For the text-containing cell, return its midpoint in (x, y) coordinate format. 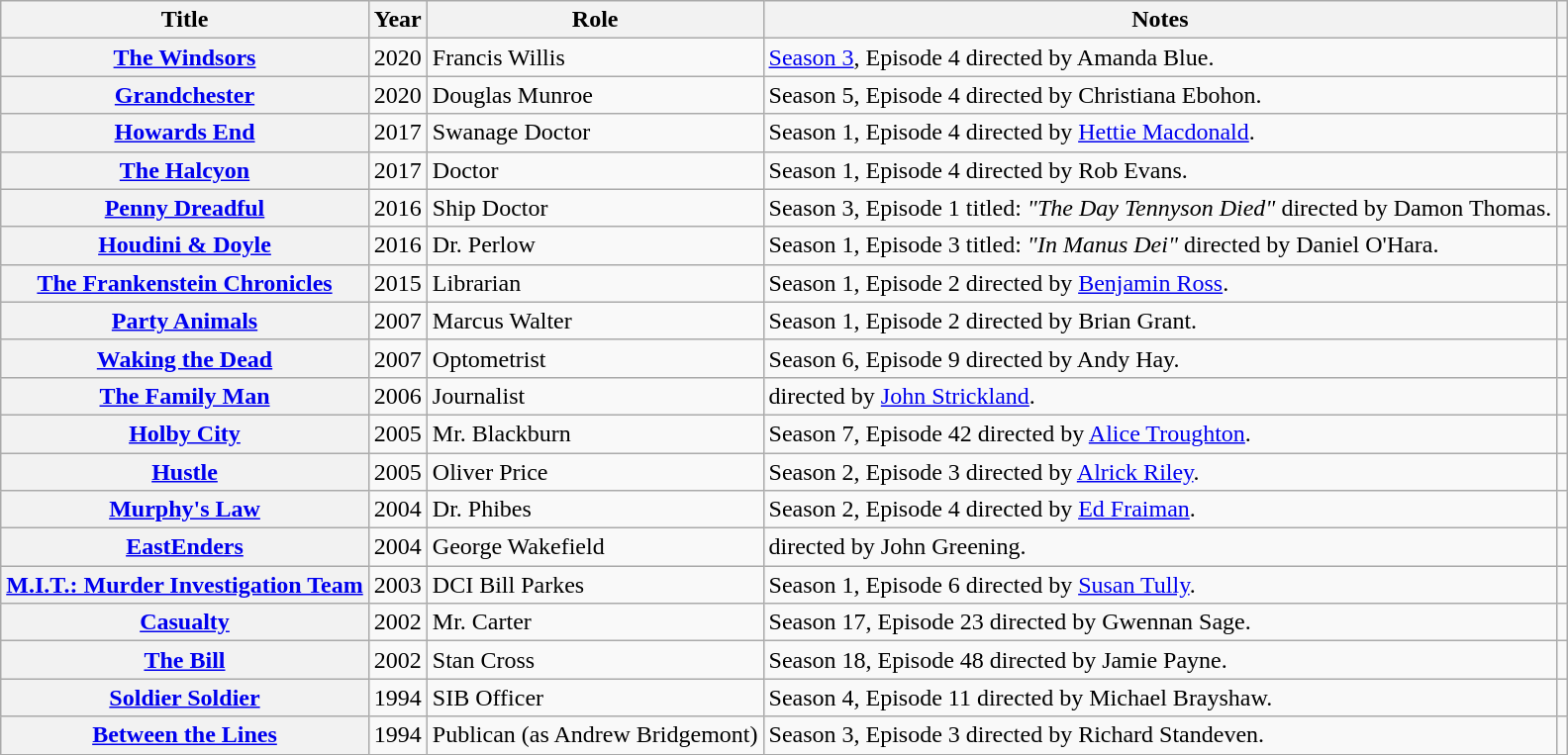
Season 1, Episode 2 directed by Benjamin Ross. (1160, 283)
directed by John Strickland. (1160, 396)
Casualty (185, 622)
Stan Cross (595, 660)
Librarian (595, 283)
Dr. Phibes (595, 510)
Soldier Soldier (185, 698)
Houdini & Doyle (185, 245)
Season 17, Episode 23 directed by Gwennan Sage. (1160, 622)
2006 (398, 396)
George Wakefield (595, 547)
The Windsors (185, 57)
Season 1, Episode 6 directed by Susan Tully. (1160, 585)
Season 1, Episode 4 directed by Hettie Macdonald. (1160, 133)
Optometrist (595, 358)
Mr. Carter (595, 622)
Mr. Blackburn (595, 433)
Dr. Perlow (595, 245)
EastEnders (185, 547)
The Halcyon (185, 170)
Oliver Price (595, 472)
Douglas Munroe (595, 95)
Season 7, Episode 42 directed by Alice Troughton. (1160, 433)
The Frankenstein Chronicles (185, 283)
Between the Lines (185, 735)
Season 6, Episode 9 directed by Andy Hay. (1160, 358)
Season 18, Episode 48 directed by Jamie Payne. (1160, 660)
Season 1, Episode 2 directed by Brian Grant. (1160, 321)
Season 3, Episode 4 directed by Amanda Blue. (1160, 57)
Season 2, Episode 3 directed by Alrick Riley. (1160, 472)
Season 1, Episode 3 titled: "In Manus Dei" directed by Daniel O'Hara. (1160, 245)
The Bill (185, 660)
Grandchester (185, 95)
2015 (398, 283)
Ship Doctor (595, 208)
Season 1, Episode 4 directed by Rob Evans. (1160, 170)
SIB Officer (595, 698)
2003 (398, 585)
Doctor (595, 170)
Season 4, Episode 11 directed by Michael Brayshaw. (1160, 698)
Role (595, 20)
Swanage Doctor (595, 133)
Publican (as Andrew Bridgemont) (595, 735)
Francis Willis (595, 57)
Murphy's Law (185, 510)
Year (398, 20)
directed by John Greening. (1160, 547)
Season 5, Episode 4 directed by Christiana Ebohon. (1160, 95)
Marcus Walter (595, 321)
Penny Dreadful (185, 208)
Hustle (185, 472)
Title (185, 20)
Notes (1160, 20)
Season 3, Episode 3 directed by Richard Standeven. (1160, 735)
Journalist (595, 396)
Holby City (185, 433)
Howards End (185, 133)
M.I.T.: Murder Investigation Team (185, 585)
Season 2, Episode 4 directed by Ed Fraiman. (1160, 510)
Season 3, Episode 1 titled: "The Day Tennyson Died" directed by Damon Thomas. (1160, 208)
The Family Man (185, 396)
DCI Bill Parkes (595, 585)
Waking the Dead (185, 358)
Party Animals (185, 321)
